Provide the (X, Y) coordinate of the cell's center where the given text is located.  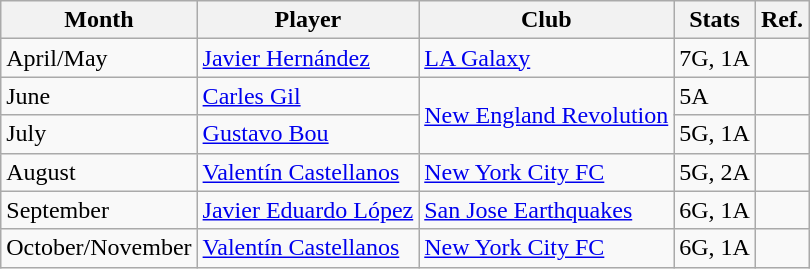
August (99, 172)
Month (99, 20)
5A (715, 96)
5G, 2A (715, 172)
Carles Gil (308, 96)
5G, 1A (715, 134)
Ref. (782, 20)
Stats (715, 20)
Gustavo Bou (308, 134)
Club (546, 20)
September (99, 210)
Player (308, 20)
June (99, 96)
LA Galaxy (546, 58)
San Jose Earthquakes (546, 210)
New England Revolution (546, 115)
Javier Eduardo López (308, 210)
July (99, 134)
7G, 1A (715, 58)
Javier Hernández (308, 58)
April/May (99, 58)
October/November (99, 248)
